Provide the [X, Y] coordinate of the cell's center where the given text is located.  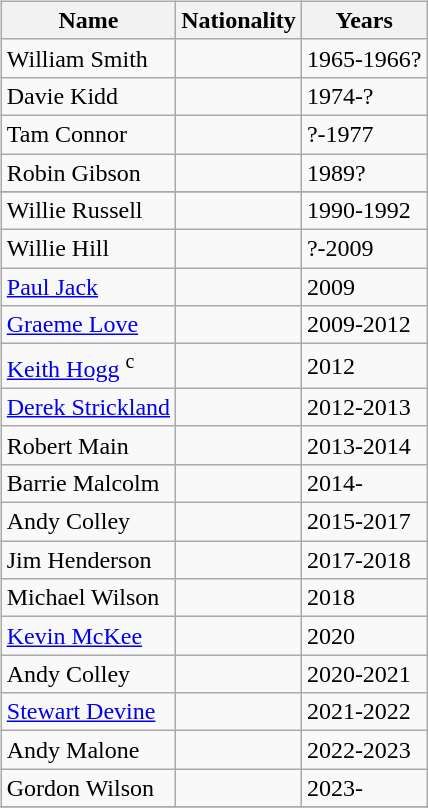
2020 [364, 636]
2014- [364, 483]
1990-1992 [364, 211]
Name [88, 20]
Jim Henderson [88, 560]
2012-2013 [364, 407]
Keith Hogg c [88, 366]
Andy Malone [88, 750]
2013-2014 [364, 445]
Years [364, 20]
2020-2021 [364, 674]
1974-? [364, 96]
Willie Russell [88, 211]
Nationality [239, 20]
2009-2012 [364, 325]
2021-2022 [364, 712]
Michael Wilson [88, 598]
Robert Main [88, 445]
?-1977 [364, 134]
Stewart Devine [88, 712]
Kevin McKee [88, 636]
2012 [364, 366]
2017-2018 [364, 560]
Paul Jack [88, 287]
Tam Connor [88, 134]
2022-2023 [364, 750]
1965-1966? [364, 58]
2023- [364, 788]
2015-2017 [364, 522]
2009 [364, 287]
Graeme Love [88, 325]
?-2009 [364, 249]
Robin Gibson [88, 173]
Willie Hill [88, 249]
Davie Kidd [88, 96]
1989? [364, 173]
Barrie Malcolm [88, 483]
Gordon Wilson [88, 788]
2018 [364, 598]
Derek Strickland [88, 407]
William Smith [88, 58]
